Pinpoint the cell where the given text exists, returning its [x, y] midpoint coordinate. 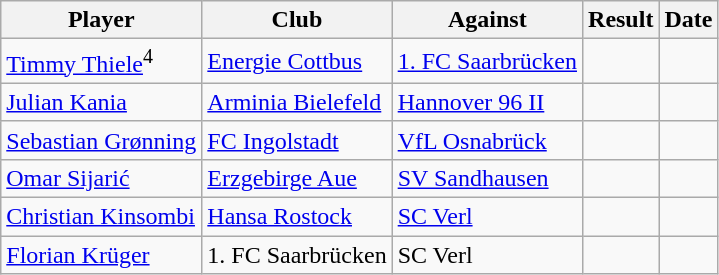
SV Sandhausen [487, 178]
Hansa Rostock [297, 217]
Julian Kania [102, 102]
Club [297, 20]
Erzgebirge Aue [297, 178]
Hannover 96 II [487, 102]
VfL Osnabrück [487, 140]
Against [487, 20]
Omar Sijarić [102, 178]
Result [621, 20]
Christian Kinsombi [102, 217]
Florian Krüger [102, 255]
Energie Cottbus [297, 62]
Player [102, 20]
Date [688, 20]
Sebastian Grønning [102, 140]
FC Ingolstadt [297, 140]
Timmy Thiele4 [102, 62]
Arminia Bielefeld [297, 102]
